Capture the cell that displays the provided text and extract its [x, y] central coordinate. 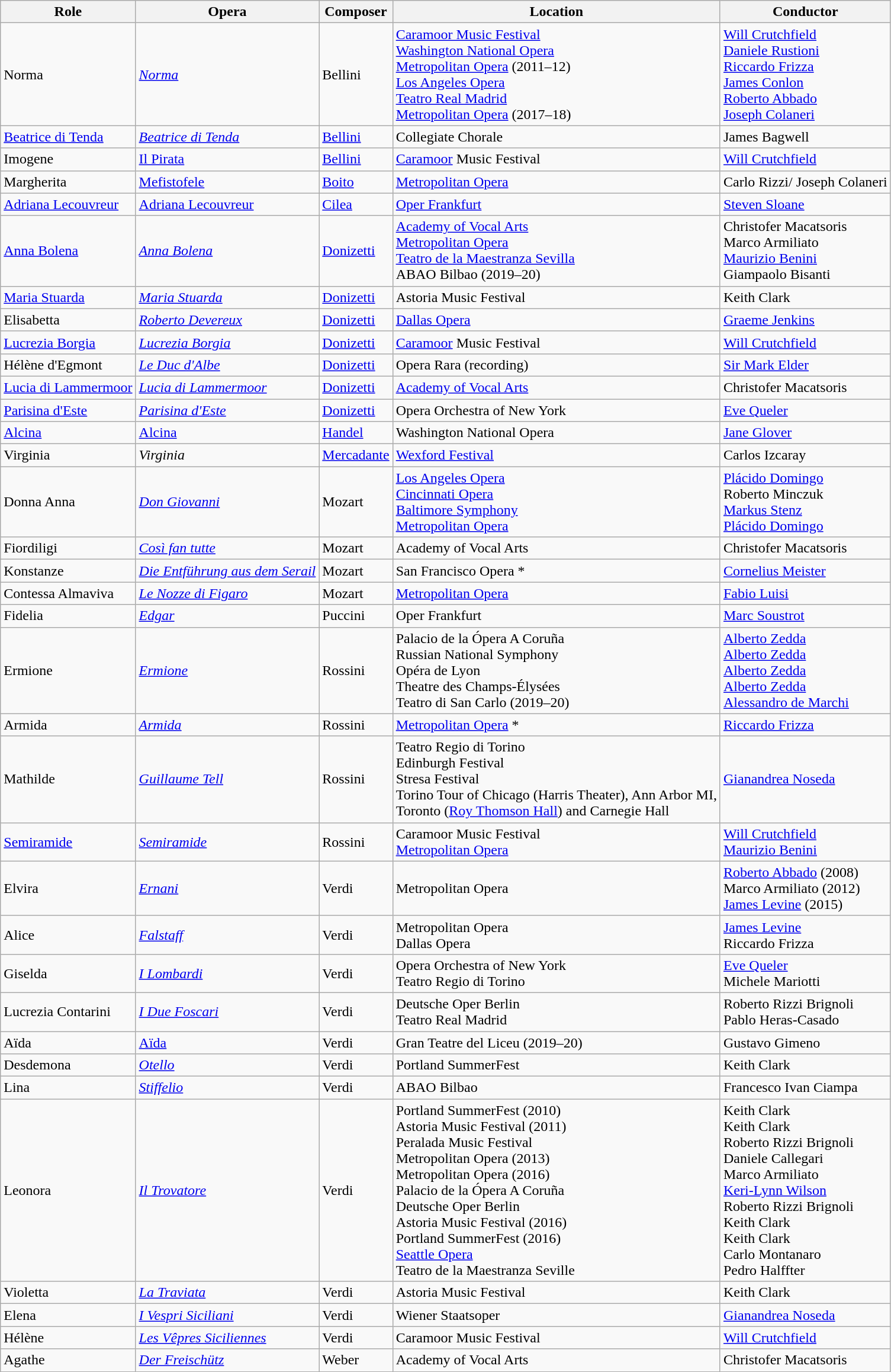
Riccardo Frizza [805, 725]
Will CrutchfieldDaniele RustioniRiccardo FrizzaJames ConlonRoberto AbbadoJoseph Colaneri [805, 75]
Le Duc d'Albe [227, 365]
Los Angeles OperaCincinnati OperaBaltimore SymphonyMetropolitan Opera [557, 502]
Elvira [68, 888]
Handel [356, 433]
Margherita [68, 182]
Hélène d'Egmont [68, 365]
Cilea [356, 204]
Carlos Izcaray [805, 455]
Boito [356, 182]
Washington National Opera [557, 433]
I Due Foscari [227, 1011]
Donna Anna [68, 502]
Don Giovanni [227, 502]
Giselda [68, 973]
Stiffelio [227, 1088]
Roberto Devereux [227, 320]
Role [68, 12]
Wexford Festival [557, 455]
Il Trovatore [227, 1190]
Roberto Abbado (2008)Marco Armiliato (2012)James Levine (2015) [805, 888]
Metropolitan OperaDallas Opera [557, 934]
Academy of Vocal ArtsMetropolitan OperaTeatro de la Maestranza SevillaABAO Bilbao (2019–20) [557, 251]
James LevineRiccardo Frizza [805, 934]
Elena [68, 1315]
I Lombardi [227, 973]
Agathe [68, 1360]
Fidelia [68, 616]
La Traviata [227, 1293]
Opera Orchestra of New York [557, 410]
Le Nozze di Figaro [227, 593]
Fabio Luisi [805, 593]
Die Entführung aus dem Serail [227, 571]
Violetta [68, 1293]
Steven Sloane [805, 204]
Christofer MacatsorisMarco ArmiliatoMaurizio BeniniGiampaolo Bisanti [805, 251]
Caramoor Music FestivalWashington National OperaMetropolitan Opera (2011–12)Los Angeles OperaTeatro Real MadridMetropolitan Opera (2017–18) [557, 75]
Collegiate Chorale [557, 137]
Lina [68, 1088]
I Vespri Siciliani [227, 1315]
Desdemona [68, 1065]
Opera Orchestra of New YorkTeatro Regio di Torino [557, 973]
Konstanze [68, 571]
Falstaff [227, 934]
Lucrezia Contarini [68, 1011]
Composer [356, 12]
Gran Teatre del Liceu (2019–20) [557, 1043]
Caramoor Music FestivalMetropolitan Opera [557, 842]
Eve QuelerMichele Mariotti [805, 973]
Conductor [805, 12]
Eve Queler [805, 410]
Will CrutchfieldMaurizio Benini [805, 842]
Les Vêpres Siciliennes [227, 1338]
Alberto ZeddaAlberto ZeddaAlberto ZeddaAlberto ZeddaAlessandro de Marchi [805, 670]
Hélène [68, 1338]
Opera Rara (recording) [557, 365]
Deutsche Oper BerlinTeatro Real Madrid [557, 1011]
Otello [227, 1065]
Elisabetta [68, 320]
Sir Mark Elder [805, 365]
Location [557, 12]
Mefistofele [227, 182]
Weber [356, 1360]
Der Freischütz [227, 1360]
Leonora [68, 1190]
James Bagwell [805, 137]
ABAO Bilbao [557, 1088]
Imogene [68, 159]
Il Pirata [227, 159]
Plácido DomingoRoberto MinczukMarkus StenzPlácido Domingo [805, 502]
Francesco Ivan Ciampa [805, 1088]
Portland SummerFest [557, 1065]
Guillaume Tell [227, 779]
Metropolitan Opera * [557, 725]
Wiener Staatsoper [557, 1315]
Opera [227, 12]
Cornelius Meister [805, 571]
Carlo Rizzi/ Joseph Colaneri [805, 182]
Mathilde [68, 779]
Roberto Rizzi BrignoliPablo Heras-Casado [805, 1011]
Alice [68, 934]
Ernani [227, 888]
Palacio de la Ópera A CoruñaRussian National SymphonyOpéra de LyonTheatre des Champs-ÉlyséesTeatro di San Carlo (2019–20) [557, 670]
San Francisco Opera * [557, 571]
Marc Soustrot [805, 616]
Così fan tutte [227, 548]
Mercadante [356, 455]
Jane Glover [805, 433]
Dallas Opera [557, 320]
Contessa Almaviva [68, 593]
Gustavo Gimeno [805, 1043]
Fiordiligi [68, 548]
Puccini [356, 616]
Graeme Jenkins [805, 320]
Edgar [227, 616]
